Find where the given text appears and provide that cell's center as [x, y] coordinate. 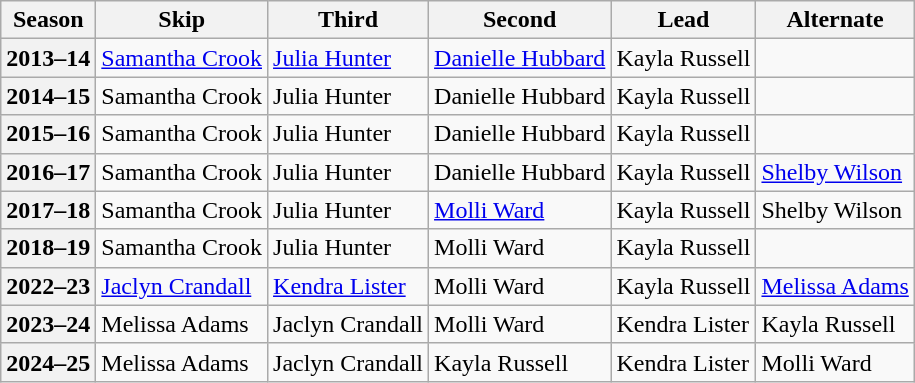
Third [348, 20]
2018–19 [48, 248]
2023–24 [48, 324]
Second [520, 20]
Season [48, 20]
2022–23 [48, 286]
2014–15 [48, 96]
Skip [182, 20]
2017–18 [48, 210]
2015–16 [48, 134]
Lead [684, 20]
2016–17 [48, 172]
2024–25 [48, 362]
Alternate [835, 20]
2013–14 [48, 58]
